Return (X, Y) of the center of cell containing provided text 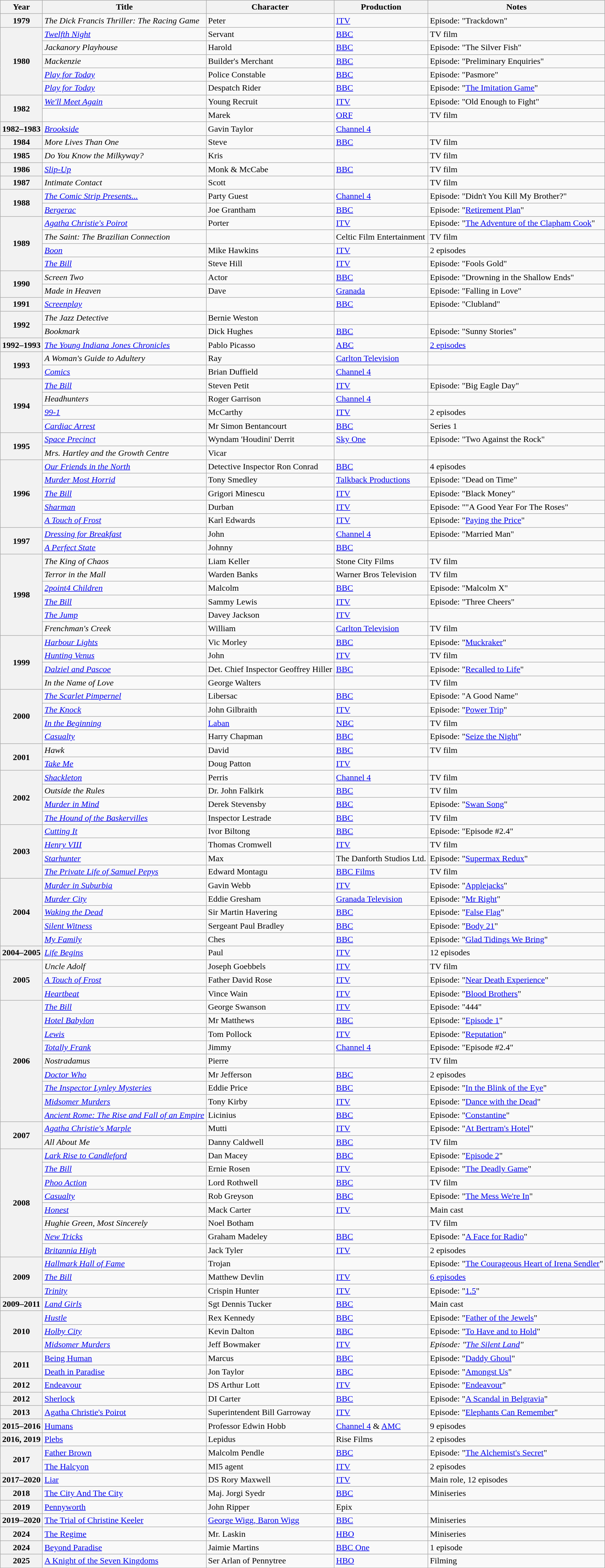
Scott (270, 183)
Dressing for Breakfast (124, 534)
2018 (21, 1493)
Malcolm Pendle (270, 1453)
1986 (21, 169)
Mr Matthews (270, 1020)
Matthew Devlin (270, 1277)
Episode: "Body 21" (516, 926)
Lord Rothwell (270, 1182)
The Jazz Detective (124, 318)
2008 (21, 1203)
2007 (21, 1135)
Ernie Rosen (270, 1169)
The Private Life of Samuel Pepys (124, 872)
Episode: "A Good Name" (516, 696)
Monk & McCabe (270, 169)
1992–1993 (21, 345)
Young Recruit (270, 102)
Phoo Action (124, 1182)
1 episode (516, 1547)
George Wigg, Baron Wigg (270, 1520)
Episode: "Malcolm X" (516, 588)
Rex Kennedy (270, 1318)
Filming (516, 1561)
Thomas Cromwell (270, 845)
Celtic Film Entertainment (381, 237)
Steven Petit (270, 385)
Episode: "Episode 1" (516, 1020)
Episode: ""A Good Year For The Roses" (516, 507)
The City And The City (124, 1493)
Steve Hill (270, 264)
2025 (21, 1561)
Murder Most Horrid (124, 480)
A Woman's Guide to Adultery (124, 358)
2004 (21, 912)
99-1 (124, 413)
Murder in Mind (124, 804)
Episode: "The Courageous Heart of Irena Sendler" (516, 1264)
Episode: "Married Man" (516, 534)
Karl Edwards (270, 520)
Mr Jefferson (270, 1075)
Agatha Christie's Marple (124, 1129)
1985 (21, 155)
Bergerac (124, 210)
In the Name of Love (124, 683)
Kevin Dalton (270, 1331)
Porter (270, 223)
Sherlock (124, 1399)
Henry VIII (124, 845)
We'll Meet Again (124, 102)
9 episodes (516, 1426)
Joe Grantham (270, 210)
1982–1983 (21, 129)
Bookmark (124, 331)
David (270, 750)
Episode: "The Mess We're In" (516, 1196)
Trojan (270, 1264)
2004–2005 (21, 953)
Sky One (381, 439)
Character (270, 7)
2017 (21, 1459)
Ivor Biltong (270, 831)
Britannia High (124, 1250)
Episode: "Retirement Plan" (516, 210)
Gavin Webb (270, 885)
6 episodes (516, 1277)
Rise Films (381, 1439)
Servant (270, 34)
Humans (124, 1426)
Episode: "Seize the Night" (516, 737)
Episode: "Blood Brothers" (516, 993)
Party Guest (270, 196)
Ancient Rome: The Rise and Fall of an Empire (124, 1115)
Tom Pollock (270, 1034)
Grigori Minescu (270, 493)
Jackanory Playhouse (124, 48)
Cardiac Arrest (124, 426)
1988 (21, 203)
Screenplay (124, 304)
John Ripper (270, 1507)
Screen Two (124, 277)
Episode: "Near Death Experience" (516, 980)
2019–2020 (21, 1520)
Jack Tyler (270, 1250)
Beyond Paradise (124, 1547)
Take Me (124, 764)
Lepidus (270, 1439)
4 episodes (516, 466)
Episode: "Father of the Jewels" (516, 1318)
Edward Montagu (270, 872)
2009 (21, 1277)
Vic Morley (270, 642)
DI Carter (270, 1399)
Vince Wain (270, 993)
Talkback Productions (381, 480)
Murder in Suburbia (124, 885)
Terror in the Mall (124, 574)
Johnny (270, 547)
Episode: "Three Cheers" (516, 602)
Derek Stevensby (270, 804)
Twelfth Night (124, 34)
McCarthy (270, 413)
Heartbeat (124, 993)
Outside the Rules (124, 791)
Sir Martin Havering (270, 912)
Police Constable (270, 75)
Superintendent Bill Garroway (270, 1412)
Episode: "Amongst Us" (516, 1372)
The Young Indiana Jones Chronicles (124, 345)
Episode: "Constantine" (516, 1115)
The Danforth Studios Ltd. (381, 858)
Episode: "Recalled to Life" (516, 669)
NBC (381, 723)
Steve (270, 142)
1980 (21, 61)
Wyndam 'Houdini' Derrit (270, 439)
2003 (21, 852)
A Knight of the Seven Kingdoms (124, 1561)
Series 1 (516, 426)
1997 (21, 541)
Lewis (124, 1034)
Det. Chief Inspector Geoffrey Hiller (270, 669)
Trinity (124, 1291)
Episode: "The Adventure of the Clapham Cook" (516, 223)
1989 (21, 244)
1987 (21, 183)
Episode: "To Have and to Hold" (516, 1331)
Episode: "Applejacks" (516, 885)
1998 (21, 595)
Intimate Contact (124, 183)
Mr. Laskin (270, 1534)
Jeff Bowmaker (270, 1345)
2015–2016 (21, 1426)
Inspector Lestrade (270, 818)
Nostradamus (124, 1061)
John Gilbraith (270, 710)
Builder's Merchant (270, 61)
Davey Jackson (270, 615)
2005 (21, 980)
Gavin Taylor (270, 129)
Episode: "Sunny Stories" (516, 331)
2019 (21, 1507)
The King of Chaos (124, 561)
Episode: "Fools Gold" (516, 264)
The Saint: The Brazilian Connection (124, 237)
2017–2020 (21, 1480)
Episode: "Paying the Price" (516, 520)
My Family (124, 939)
Kris (270, 155)
Dick Hughes (270, 331)
Granada Television (381, 899)
Malcolm (270, 588)
Episode: "Falling in Love" (516, 291)
Jimmy (270, 1048)
Licinius (270, 1115)
Eddie Gresham (270, 899)
Pablo Picasso (270, 345)
Granada (381, 291)
Hughie Green, Most Sincerely (124, 1223)
1984 (21, 142)
Harry Chapman (270, 737)
Episode: "Black Money" (516, 493)
Headhunters (124, 399)
Silent Witness (124, 926)
Episode: "Trackdown" (516, 21)
BBC One (381, 1547)
Laban (270, 723)
1979 (21, 21)
Episode: "Endeavour" (516, 1385)
Comics (124, 372)
Noel Botham (270, 1223)
Pennyworth (124, 1507)
12 episodes (516, 953)
Brian Duffield (270, 372)
Stone City Films (381, 561)
Being Human (124, 1358)
Episode: "The Imitation Game" (516, 88)
Episode: "At Bertram's Hotel" (516, 1129)
Episode: "The Alchemist's Secret" (516, 1453)
2point4 Children (124, 588)
Despatch Rider (270, 88)
Episode: "Daddy Ghoul" (516, 1358)
Our Friends in the North (124, 466)
Episode: "Pasmore" (516, 75)
DS Arthur Lott (270, 1385)
ORF (381, 115)
Professor Edwin Hobb (270, 1426)
1991 (21, 304)
The Halcyon (124, 1466)
Episode: "Supermax Redux" (516, 858)
Totally Frank (124, 1048)
2002 (21, 797)
1990 (21, 284)
Mack Carter (270, 1209)
Detective Inspector Ron Conrad (270, 466)
Warden Banks (270, 574)
Doug Patton (270, 764)
Liar (124, 1480)
George Walters (270, 683)
Sammy Lewis (270, 602)
Episode: "Swan Song" (516, 804)
Honest (124, 1209)
Ches (270, 939)
Lark Rise to Candleford (124, 1155)
Pierre (270, 1061)
Episode: "Clubland" (516, 304)
Year (21, 7)
Uncle Adolf (124, 966)
Episode: "Muckraker" (516, 642)
Holby City (124, 1331)
Durban (270, 507)
The Knock (124, 710)
Hallmark Hall of Fame (124, 1264)
Sergeant Paul Bradley (270, 926)
Dalziel and Pascoe (124, 669)
Waking the Dead (124, 912)
Sgt Dennis Tucker (270, 1304)
Libersac (270, 696)
Bernie Weston (270, 318)
Shackleton (124, 777)
Land Girls (124, 1304)
The Jump (124, 615)
Episode: "Two Against the Rock" (516, 439)
Dr. John Falkirk (270, 791)
1994 (21, 405)
Episode: "Reputation" (516, 1034)
Jon Taylor (270, 1372)
Maj. Jorgi Syedr (270, 1493)
Joseph Goebbels (270, 966)
Marcus (270, 1358)
Episode: "Old Enough to Fight" (516, 102)
2011 (21, 1365)
Production (381, 7)
Danny Caldwell (270, 1142)
Hawk (124, 750)
MI5 agent (270, 1466)
Death in Paradise (124, 1372)
1995 (21, 446)
2013 (21, 1412)
1982 (21, 108)
Episode: "The Deadly Game" (516, 1169)
Harold (270, 48)
Episode: "Preliminary Enquiries" (516, 61)
Vicar (270, 453)
Episode: "Mr Right" (516, 899)
2009–2011 (21, 1304)
Episode: "A Face for Radio" (516, 1236)
Epix (381, 1507)
Eddie Price (270, 1088)
Starhunter (124, 858)
Mackenzie (124, 61)
Life Begins (124, 953)
2010 (21, 1331)
Episode: "Dead on Time" (516, 480)
1992 (21, 324)
Episode: "False Flag" (516, 912)
Hotel Babylon (124, 1020)
Warner Bros Television (381, 574)
Father Brown (124, 1453)
1993 (21, 365)
Episode: "Elephants Can Remember" (516, 1412)
George Swanson (270, 1007)
Marek (270, 115)
Harbour Lights (124, 642)
ABC (381, 345)
Graham Madeley (270, 1236)
New Tricks (124, 1236)
Episode: "1.5" (516, 1291)
Do You Know the Milkyway? (124, 155)
Slip-Up (124, 169)
Dan Macey (270, 1155)
Mrs. Hartley and the Growth Centre (124, 453)
Murder City (124, 899)
Episode: "Big Eagle Day" (516, 385)
2006 (21, 1061)
Rob Greyson (270, 1196)
Max (270, 858)
Jaimie Martins (270, 1547)
Episode: "In the Blink of the Eye" (516, 1088)
2001 (21, 757)
Ray (270, 358)
Brookside (124, 129)
DS Rory Maxwell (270, 1480)
Boon (124, 250)
Mike Hawkins (270, 250)
Roger Garrison (270, 399)
Hustle (124, 1318)
Actor (270, 277)
Plebs (124, 1439)
Crispin Hunter (270, 1291)
William (270, 629)
Tony Smedley (270, 480)
All About Me (124, 1142)
Endeavour (124, 1385)
The Hound of the Baskervilles (124, 818)
Doctor Who (124, 1075)
1999 (21, 662)
Space Precinct (124, 439)
The Inspector Lynley Mysteries (124, 1088)
Liam Keller (270, 561)
Sharman (124, 507)
Notes (516, 7)
Made in Heaven (124, 291)
Episode: "Didn't You Kill My Brother?" (516, 196)
Main role, 12 episodes (516, 1480)
Father David Rose (270, 980)
Episode: "Drowning in the Shallow Ends" (516, 277)
The Trial of Christine Keeler (124, 1520)
Episode: "The Silent Land" (516, 1345)
Paul (270, 953)
Episode: "The Silver Fish" (516, 48)
Title (124, 7)
More Lives Than One (124, 142)
2016, 2019 (21, 1439)
Episode: "Power Trip" (516, 710)
2000 (21, 716)
Perris (270, 777)
The Scarlet Pimpernel (124, 696)
Tony Kirby (270, 1102)
Cutting It (124, 831)
1996 (21, 493)
The Dick Francis Thriller: The Racing Game (124, 21)
Dave (270, 291)
Hunting Venus (124, 656)
A Perfect State (124, 547)
The Comic Strip Presents... (124, 196)
BBC Films (381, 872)
Mr Simon Bentancourt (270, 426)
Ser Arlan of Pennytree (270, 1561)
Episode: "Glad Tidings We Bring" (516, 939)
Episode: "A Scandal in Belgravia" (516, 1399)
Episode: "Dance with the Dead" (516, 1102)
In the Beginning (124, 723)
Channel 4 & AMC (381, 1426)
Episode: "444" (516, 1007)
Episode: "Episode 2" (516, 1155)
The Regime (124, 1534)
Peter (270, 21)
Frenchman's Creek (124, 629)
Mutti (270, 1129)
